Scan for the cell matching the given text and deliver its (X, Y) coordinate at center. 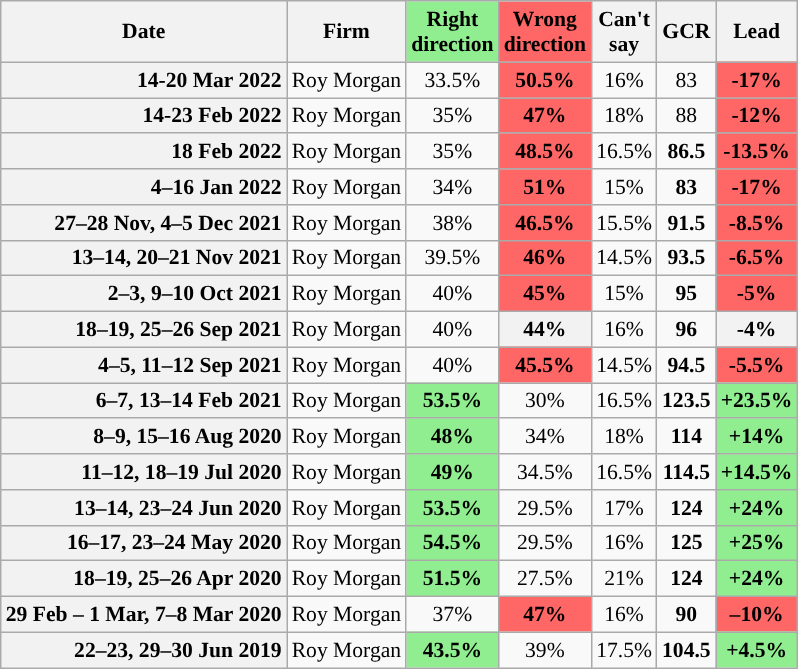
114.5 (686, 472)
GCR (686, 32)
16–17, 23–24 May 2020 (144, 543)
-6.5% (757, 258)
13–14, 20–21 Nov 2021 (144, 258)
17.5% (624, 650)
–10% (757, 614)
14-23 Feb 2022 (144, 116)
88 (686, 116)
-13.5% (757, 151)
Lead (757, 32)
104.5 (686, 650)
123.5 (686, 400)
15.5% (624, 222)
51% (545, 187)
48% (452, 436)
11–12, 18–19 Jul 2020 (144, 472)
45% (545, 294)
4–16 Jan 2022 (144, 187)
4–5, 11–12 Sep 2021 (144, 365)
-5% (757, 294)
94.5 (686, 365)
17% (624, 507)
+14% (757, 436)
+4.5% (757, 650)
114 (686, 436)
51.5% (452, 579)
Can'tsay (624, 32)
Wrongdirection (545, 32)
-12% (757, 116)
43.5% (452, 650)
29 Feb – 1 Mar, 7–8 Mar 2020 (144, 614)
27.5% (545, 579)
46.5% (545, 222)
22–23, 29–30 Jun 2019 (144, 650)
30% (545, 400)
18 Feb 2022 (144, 151)
37% (452, 614)
44% (545, 329)
125 (686, 543)
Firm (346, 32)
13–14, 23–24 Jun 2020 (144, 507)
90 (686, 614)
45.5% (545, 365)
95 (686, 294)
39.5% (452, 258)
-5.5% (757, 365)
49% (452, 472)
-8.5% (757, 222)
39% (545, 650)
34.5% (545, 472)
6–7, 13–14 Feb 2021 (144, 400)
91.5 (686, 222)
50.5% (545, 80)
Date (144, 32)
21% (624, 579)
2–3, 9–10 Oct 2021 (144, 294)
86.5 (686, 151)
33.5% (452, 80)
18–19, 25–26 Apr 2020 (144, 579)
-4% (757, 329)
8–9, 15–16 Aug 2020 (144, 436)
Rightdirection (452, 32)
+23.5% (757, 400)
+14.5% (757, 472)
27–28 Nov, 4–5 Dec 2021 (144, 222)
48.5% (545, 151)
+25% (757, 543)
96 (686, 329)
14-20 Mar 2022 (144, 80)
18–19, 25–26 Sep 2021 (144, 329)
46% (545, 258)
54.5% (452, 543)
38% (452, 222)
93.5 (686, 258)
